Determine the (X, Y) coordinate at the center of the cell enclosing the given text.  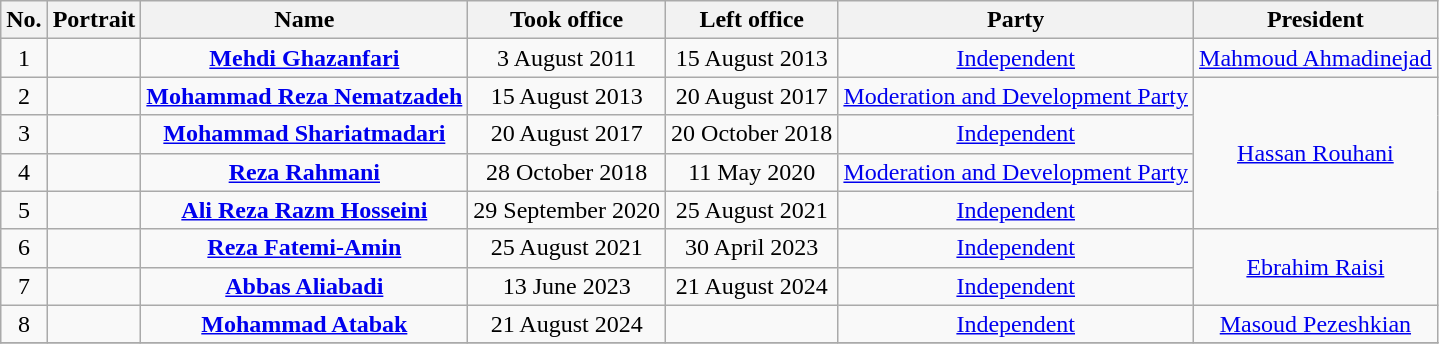
Mohammad Shariatmadari (304, 134)
Hassan Rouhani (1316, 153)
28 October 2018 (567, 172)
Ebrahim Raisi (1316, 267)
29 September 2020 (567, 210)
President (1316, 20)
Mahmoud Ahmadinejad (1316, 58)
30 April 2023 (752, 248)
Portrait (94, 20)
11 May 2020 (752, 172)
1 (24, 58)
Reza Fatemi-Amin (304, 248)
5 (24, 210)
4 (24, 172)
Mohammad Reza Nematzadeh (304, 96)
3 (24, 134)
Mohammad Atabak (304, 324)
Name (304, 20)
8 (24, 324)
Reza Rahmani (304, 172)
Mehdi Ghazanfari (304, 58)
20 October 2018 (752, 134)
Took office (567, 20)
Left office (752, 20)
13 June 2023 (567, 286)
6 (24, 248)
2 (24, 96)
No. (24, 20)
3 August 2011 (567, 58)
Ali Reza Razm Hosseini (304, 210)
Party (1016, 20)
7 (24, 286)
Abbas Aliabadi (304, 286)
Masoud Pezeshkian (1316, 324)
